For the text-containing cell, return its midpoint in [x, y] coordinate format. 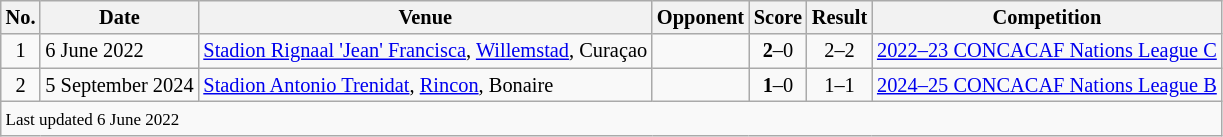
Result [840, 17]
2 [21, 85]
2022–23 CONCACAF Nations League C [1047, 51]
2–2 [840, 51]
Score [778, 17]
Opponent [700, 17]
No. [21, 17]
Last updated 6 June 2022 [612, 118]
1–0 [778, 85]
2024–25 CONCACAF Nations League B [1047, 85]
6 June 2022 [119, 51]
Competition [1047, 17]
5 September 2024 [119, 85]
1–1 [840, 85]
Stadion Antonio Trenidat, Rincon, Bonaire [425, 85]
Venue [425, 17]
1 [21, 51]
Date [119, 17]
Stadion Rignaal 'Jean' Francisca, Willemstad, Curaçao [425, 51]
2–0 [778, 51]
